Return [X, Y] of the center of cell containing provided text 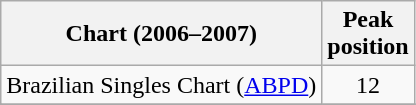
Peakposition [368, 34]
Brazilian Singles Chart (ABPD) [162, 85]
Chart (2006–2007) [162, 34]
12 [368, 85]
